Scan for the cell matching the given text and deliver its (X, Y) coordinate at center. 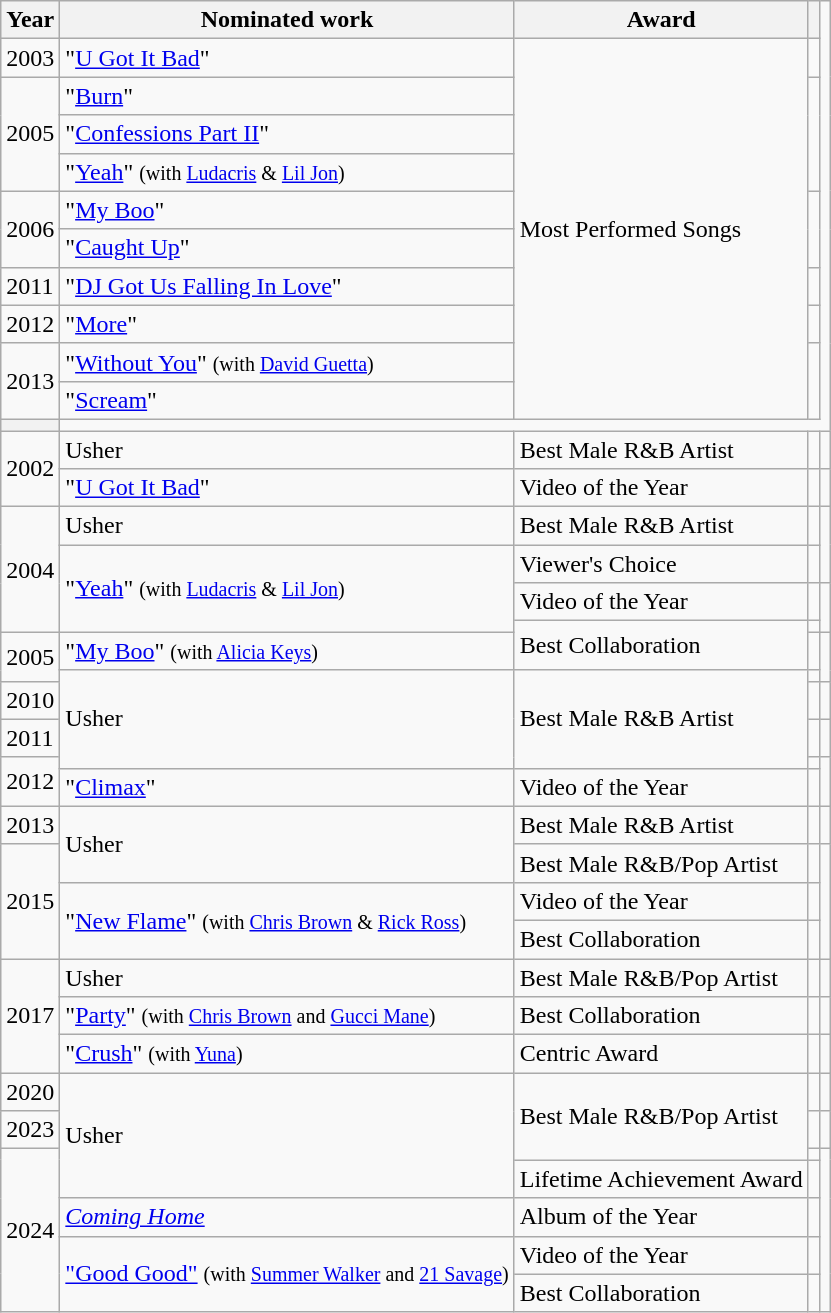
Year (30, 20)
2023 (30, 1130)
2024 (30, 1230)
"Burn" (287, 96)
2010 (30, 700)
2003 (30, 58)
Most Performed Songs (661, 230)
"New Flame" (with Chris Brown & Rick Ross) (287, 920)
"Without You" (with David Guetta) (287, 362)
"Good Good" (with Summer Walker and 21 Savage) (287, 1274)
"Crush" (with Yuna) (287, 1054)
2015 (30, 901)
"My Boo" (287, 210)
Viewer's Choice (661, 564)
"Scream" (287, 400)
Coming Home (287, 1217)
"Climax" (287, 787)
"Confessions Part II" (287, 134)
2002 (30, 468)
2020 (30, 1092)
"More" (287, 324)
"My Boo" (with Alicia Keys) (287, 651)
Centric Award (661, 1054)
"Party" (with Chris Brown and Gucci Mane) (287, 1016)
"DJ Got Us Falling In Love" (287, 286)
"Caught Up" (287, 248)
2004 (30, 570)
2017 (30, 1015)
Award (661, 20)
Lifetime Achievement Award (661, 1179)
Nominated work (287, 20)
Album of the Year (661, 1217)
2006 (30, 229)
